Provide the (X, Y) coordinate of the cell's center where the given text is located.  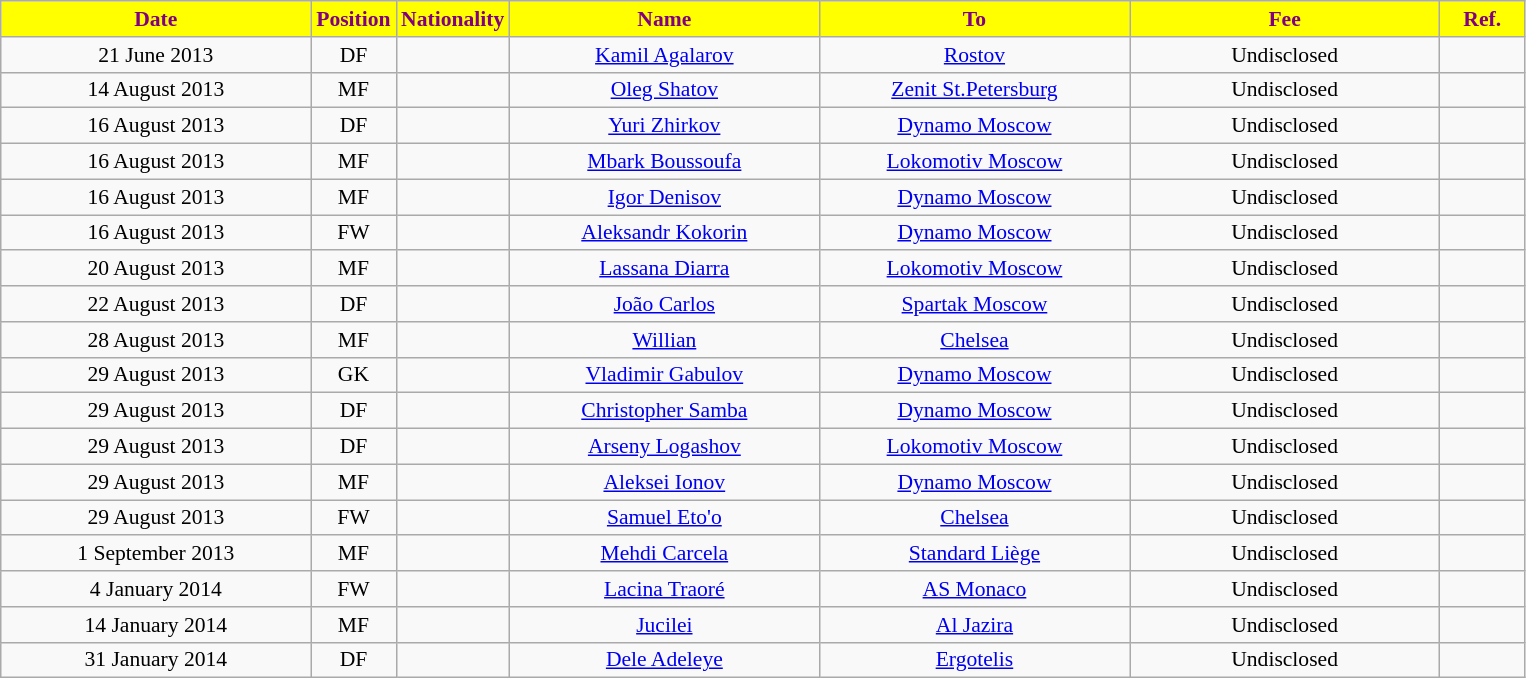
Aleksandr Kokorin (664, 233)
To (974, 19)
Samuel Eto'o (664, 518)
Ergotelis (974, 660)
Willian (664, 340)
Igor Denisov (664, 197)
22 August 2013 (156, 304)
Lacina Traoré (664, 589)
Christopher Samba (664, 411)
1 September 2013 (156, 554)
14 August 2013 (156, 90)
28 August 2013 (156, 340)
Jucilei (664, 625)
21 June 2013 (156, 55)
20 August 2013 (156, 269)
Al Jazira (974, 625)
Mbark Boussoufa (664, 162)
Name (664, 19)
4 January 2014 (156, 589)
Arseny Logashov (664, 447)
Ref. (1482, 19)
Kamil Agalarov (664, 55)
Oleg Shatov (664, 90)
Nationality (452, 19)
Lassana Diarra (664, 269)
Rostov (974, 55)
14 January 2014 (156, 625)
Yuri Zhirkov (664, 126)
Dele Adeleye (664, 660)
Standard Liège (974, 554)
GK (354, 375)
Spartak Moscow (974, 304)
AS Monaco (974, 589)
Vladimir Gabulov (664, 375)
31 January 2014 (156, 660)
Mehdi Carcela (664, 554)
Date (156, 19)
Fee (1285, 19)
Zenit St.Petersburg (974, 90)
Aleksei Ionov (664, 482)
Position (354, 19)
João Carlos (664, 304)
